Extract the [X, Y] coordinate from the center of the cell holding the provided text.  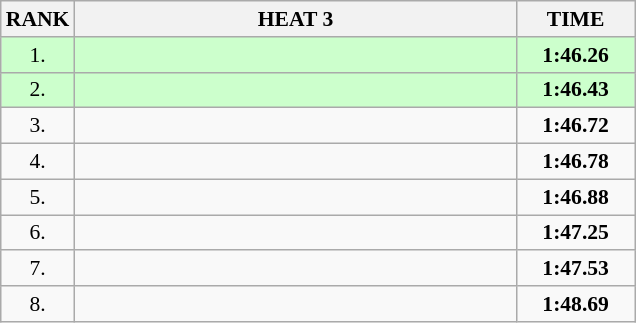
1:46.26 [576, 55]
RANK [38, 19]
5. [38, 197]
HEAT 3 [295, 19]
3. [38, 126]
1:47.25 [576, 233]
1:46.72 [576, 126]
4. [38, 162]
1:47.53 [576, 269]
TIME [576, 19]
7. [38, 269]
1:46.78 [576, 162]
1:46.43 [576, 90]
6. [38, 233]
1:46.88 [576, 197]
1. [38, 55]
2. [38, 90]
1:48.69 [576, 304]
8. [38, 304]
